Detect which cell encompasses the target text, then output its [x, y] center coordinate. 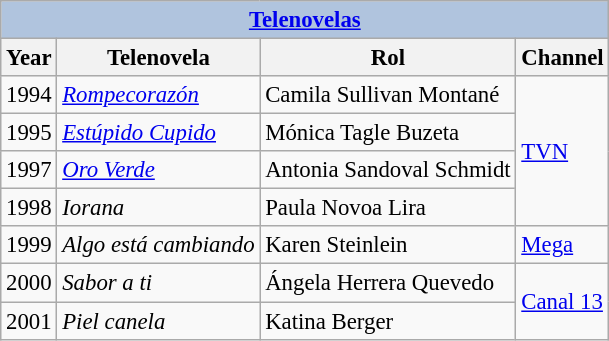
2001 [29, 321]
1998 [29, 208]
Sabor a ti [158, 283]
Mónica Tagle Buzeta [388, 133]
1997 [29, 170]
Telenovelas [305, 20]
Mega [562, 245]
Antonia Sandoval Schmidt [388, 170]
Year [29, 58]
Iorana [158, 208]
Canal 13 [562, 302]
1994 [29, 95]
2000 [29, 283]
Telenovela [158, 58]
Katina Berger [388, 321]
Estúpido Cupido [158, 133]
1999 [29, 245]
Piel canela [158, 321]
Camila Sullivan Montané [388, 95]
Paula Novoa Lira [388, 208]
Channel [562, 58]
1995 [29, 133]
Rol [388, 58]
TVN [562, 151]
Oro Verde [158, 170]
Algo está cambiando [158, 245]
Rompecorazón [158, 95]
Ángela Herrera Quevedo [388, 283]
Karen Steinlein [388, 245]
